Pinpoint the cell where the given text exists, returning its (x, y) midpoint coordinate. 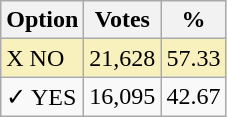
Option (42, 20)
Votes (122, 20)
X NO (42, 58)
16,095 (122, 97)
42.67 (194, 97)
57.33 (194, 58)
✓ YES (42, 97)
% (194, 20)
21,628 (122, 58)
